Scan for the cell matching the given text and deliver its [X, Y] coordinate at center. 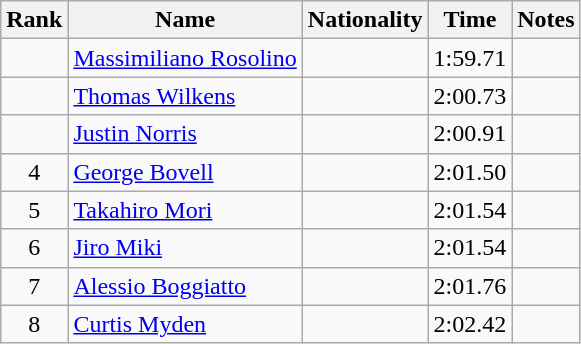
Nationality [365, 20]
2:01.76 [470, 286]
5 [34, 210]
Massimiliano Rosolino [185, 58]
Curtis Myden [185, 324]
Notes [546, 20]
Jiro Miki [185, 248]
2:01.50 [470, 172]
8 [34, 324]
2:02.42 [470, 324]
6 [34, 248]
7 [34, 286]
Rank [34, 20]
2:00.91 [470, 134]
Thomas Wilkens [185, 96]
1:59.71 [470, 58]
George Bovell [185, 172]
2:00.73 [470, 96]
Alessio Boggiatto [185, 286]
4 [34, 172]
Justin Norris [185, 134]
Takahiro Mori [185, 210]
Name [185, 20]
Time [470, 20]
